Find where the given text appears and provide that cell's center as (x, y) coordinate. 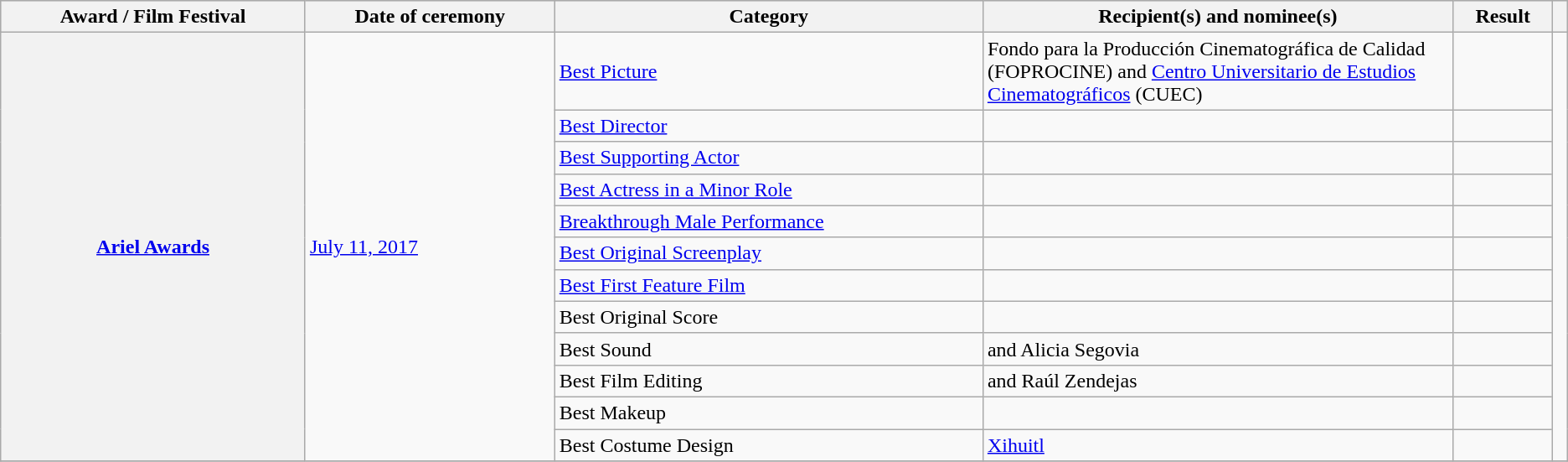
Best First Feature Film (769, 285)
Best Sound (769, 349)
Best Picture (769, 71)
and Raúl Zendejas (1218, 381)
Best Film Editing (769, 381)
Fondo para la Producción Cinematográfica de Calidad (FOPROCINE) and Centro Universitario de Estudios Cinematográficos (CUEC) (1218, 71)
Best Costume Design (769, 445)
Ariel Awards (153, 247)
Best Makeup (769, 413)
Breakthrough Male Performance (769, 221)
Category (769, 17)
Recipient(s) and nominee(s) (1218, 17)
Xihuitl (1218, 445)
July 11, 2017 (430, 247)
Best Actress in a Minor Role (769, 189)
Award / Film Festival (153, 17)
Date of ceremony (430, 17)
Best Director (769, 126)
and Alicia Segovia (1218, 349)
Best Original Screenplay (769, 253)
Best Original Score (769, 317)
Result (1503, 17)
Best Supporting Actor (769, 158)
